Scan for the cell matching the given text and deliver its [x, y] coordinate at center. 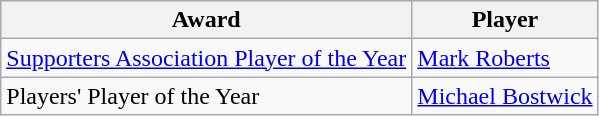
Award [206, 20]
Michael Bostwick [505, 96]
Supporters Association Player of the Year [206, 58]
Players' Player of the Year [206, 96]
Mark Roberts [505, 58]
Player [505, 20]
